Pinpoint the cell where the given text exists, returning its (x, y) midpoint coordinate. 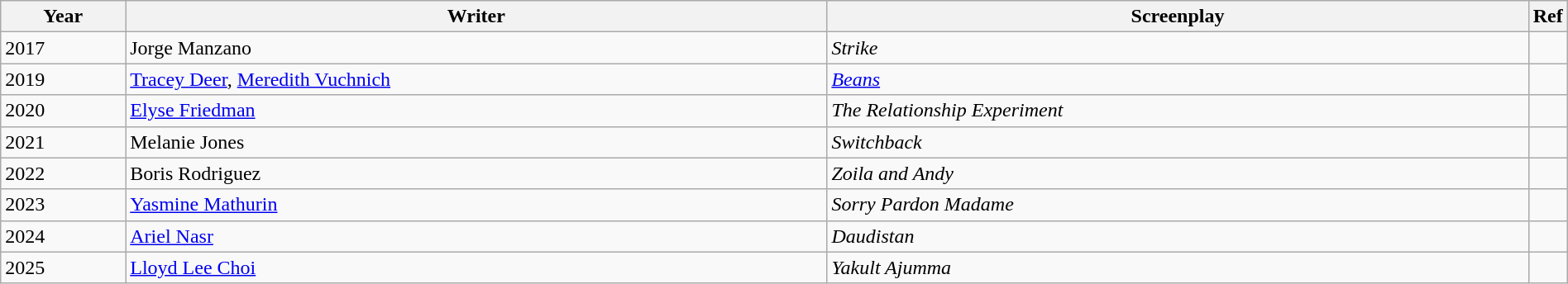
Beans (1178, 79)
Switchback (1178, 142)
2021 (63, 142)
2022 (63, 173)
Writer (476, 17)
Screenplay (1178, 17)
2017 (63, 48)
Sorry Pardon Madame (1178, 205)
2019 (63, 79)
Daudistan (1178, 236)
Jorge Manzano (476, 48)
The Relationship Experiment (1178, 111)
Lloyd Lee Choi (476, 267)
2020 (63, 111)
Zoila and Andy (1178, 173)
2025 (63, 267)
Ref (1548, 17)
Melanie Jones (476, 142)
Elyse Friedman (476, 111)
Boris Rodriguez (476, 173)
Yasmine Mathurin (476, 205)
Year (63, 17)
2024 (63, 236)
Tracey Deer, Meredith Vuchnich (476, 79)
Ariel Nasr (476, 236)
Yakult Ajumma (1178, 267)
2023 (63, 205)
Strike (1178, 48)
